From the cell containing the given text, extract its center point as [x, y] coordinate. 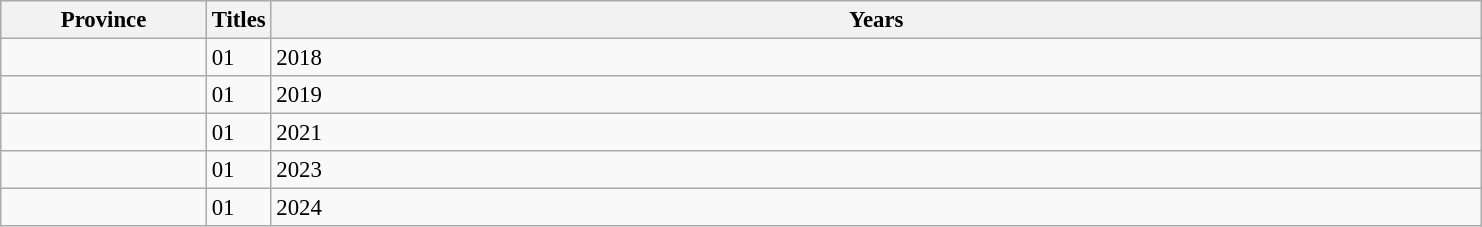
Years [876, 20]
Titles [238, 20]
2023 [876, 170]
Province [104, 20]
2024 [876, 208]
2018 [876, 58]
2021 [876, 133]
2019 [876, 95]
